Extract the (x, y) coordinate from the center of the cell holding the provided text.  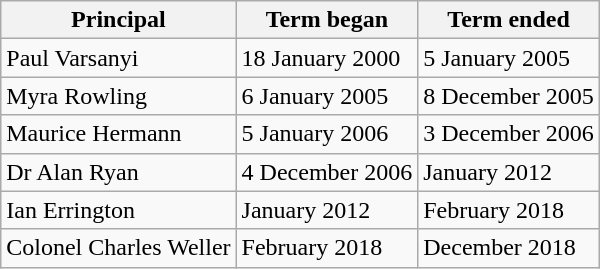
Term ended (509, 20)
6 January 2005 (327, 96)
December 2018 (509, 248)
3 December 2006 (509, 134)
Ian Errington (118, 210)
4 December 2006 (327, 172)
18 January 2000 (327, 58)
Principal (118, 20)
Maurice Hermann (118, 134)
Term began (327, 20)
Dr Alan Ryan (118, 172)
8 December 2005 (509, 96)
Paul Varsanyi (118, 58)
Myra Rowling (118, 96)
5 January 2006 (327, 134)
5 January 2005 (509, 58)
Colonel Charles Weller (118, 248)
